Extract the [X, Y] coordinate from the center of the cell holding the provided text.  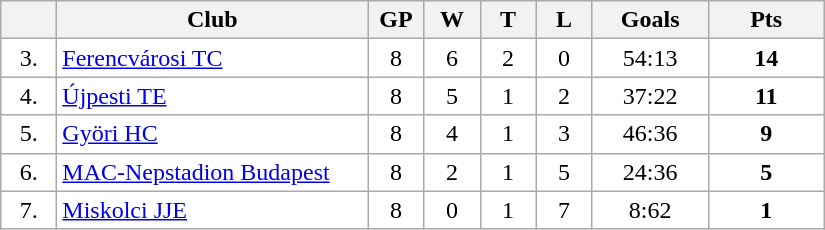
7 [564, 210]
L [564, 20]
MAC-Nepstadion Budapest [212, 172]
6 [452, 58]
54:13 [650, 58]
Újpesti TE [212, 96]
7. [29, 210]
Ferencvárosi TC [212, 58]
14 [766, 58]
5. [29, 134]
Goals [650, 20]
24:36 [650, 172]
GP [396, 20]
8:62 [650, 210]
46:36 [650, 134]
T [508, 20]
Miskolci JJE [212, 210]
37:22 [650, 96]
3 [564, 134]
Pts [766, 20]
3. [29, 58]
6. [29, 172]
11 [766, 96]
Club [212, 20]
W [452, 20]
Györi HC [212, 134]
9 [766, 134]
4. [29, 96]
4 [452, 134]
